Extract the [x, y] coordinate from the center of the cell holding the provided text.  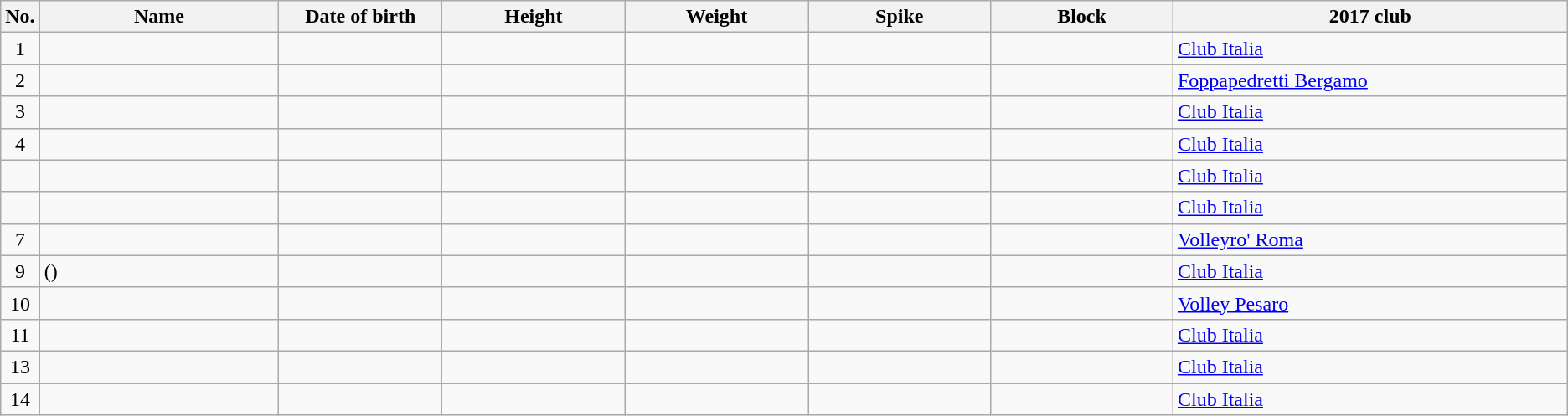
4 [20, 144]
14 [20, 399]
Spike [900, 17]
() [159, 271]
7 [20, 239]
13 [20, 367]
Weight [717, 17]
Foppapedretti Bergamo [1370, 80]
3 [20, 112]
Volleyro' Roma [1370, 239]
Date of birth [360, 17]
2 [20, 80]
2017 club [1370, 17]
11 [20, 335]
1 [20, 49]
Block [1082, 17]
No. [20, 17]
10 [20, 303]
Height [534, 17]
9 [20, 271]
Name [159, 17]
Volley Pesaro [1370, 303]
